Return (x, y) of the center of cell containing provided text 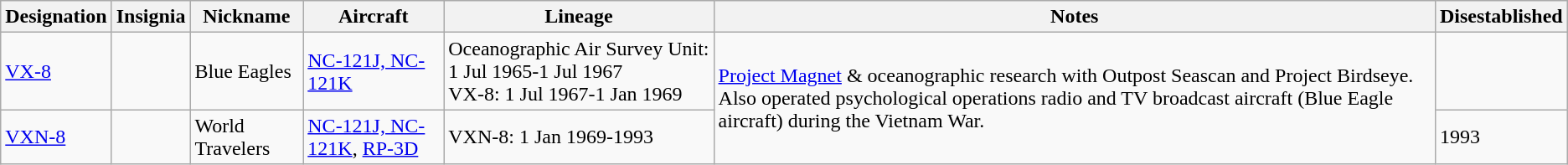
Disestablished (1501, 17)
1993 (1501, 137)
Oceanographic Air Survey Unit:1 Jul 1965-1 Jul 1967VX-8: 1 Jul 1967-1 Jan 1969 (579, 71)
VXN-8 (56, 137)
NC-121J, NC-121K, RP-3D (374, 137)
World Travelers (246, 137)
NC-121J, NC-121K (374, 71)
VX-8 (56, 71)
Notes (1074, 17)
Blue Eagles (246, 71)
Nickname (246, 17)
VXN-8: 1 Jan 1969-1993 (579, 137)
Aircraft (374, 17)
Lineage (579, 17)
Insignia (151, 17)
Designation (56, 17)
